Output the (X, Y) coordinate of the center of the cell containing the given text.  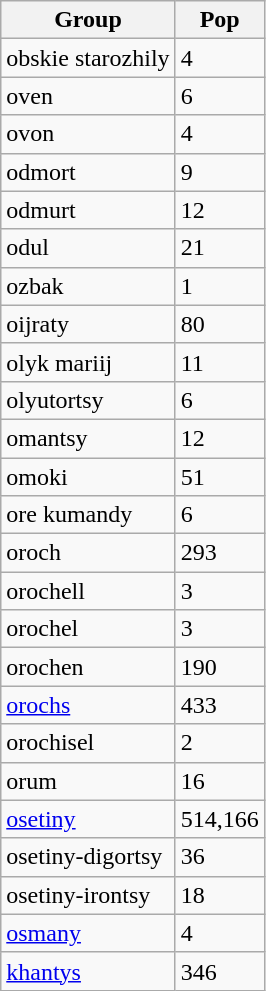
osmany (88, 933)
odmort (88, 172)
ovon (88, 134)
80 (220, 324)
osetiny-irontsy (88, 895)
16 (220, 781)
2 (220, 743)
293 (220, 553)
1 (220, 286)
Group (88, 20)
514,166 (220, 819)
orochs (88, 705)
osetiny (88, 819)
odul (88, 248)
obskie starozhily (88, 58)
orochell (88, 591)
ozbak (88, 286)
olyutortsy (88, 400)
olyk mariij (88, 362)
orum (88, 781)
odmurt (88, 210)
omantsy (88, 438)
346 (220, 971)
11 (220, 362)
oven (88, 96)
21 (220, 248)
36 (220, 857)
omoki (88, 477)
orochen (88, 667)
khantys (88, 971)
orochel (88, 629)
Pop (220, 20)
oijraty (88, 324)
oroch (88, 553)
18 (220, 895)
osetiny-digortsy (88, 857)
190 (220, 667)
orochisel (88, 743)
9 (220, 172)
433 (220, 705)
51 (220, 477)
ore kumandy (88, 515)
